Extract the (x, y) coordinate from the center of the cell holding the provided text.  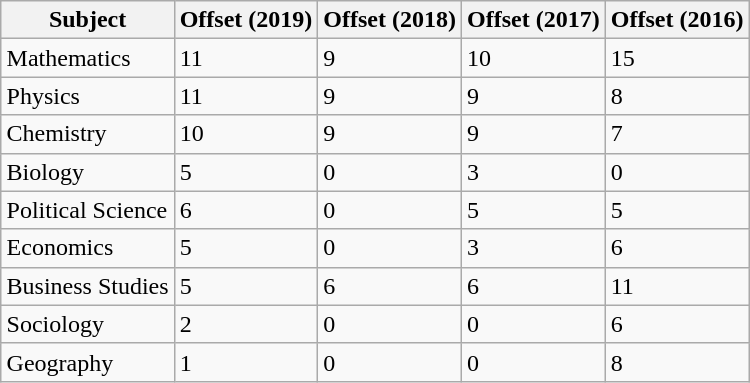
Biology (88, 172)
Chemistry (88, 134)
Subject (88, 20)
Political Science (88, 210)
Sociology (88, 324)
1 (246, 362)
Economics (88, 248)
Mathematics (88, 58)
Offset (2019) (246, 20)
Physics (88, 96)
Offset (2018) (390, 20)
2 (246, 324)
7 (677, 134)
Offset (2016) (677, 20)
Offset (2017) (534, 20)
15 (677, 58)
Geography (88, 362)
Business Studies (88, 286)
